Identify which cell holds the provided text, then report its [x, y] central coordinate. 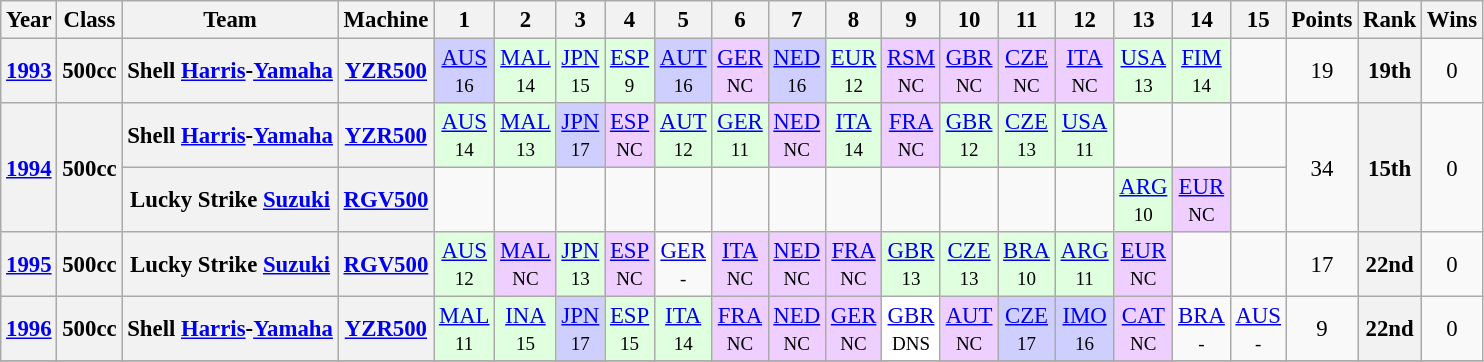
Team [230, 20]
AUS16 [464, 72]
FIM14 [1202, 72]
ARG10 [1144, 200]
GBRNC [968, 72]
AUT12 [682, 136]
34 [1322, 168]
GER11 [740, 136]
Year [29, 20]
BRA10 [1026, 264]
MALNC [526, 264]
1996 [29, 330]
ESP9 [630, 72]
EUR12 [853, 72]
NED16 [796, 72]
AUS- [1258, 330]
7 [796, 20]
IMO16 [1084, 330]
1994 [29, 168]
1 [464, 20]
GBR12 [968, 136]
AUS12 [464, 264]
Class [90, 20]
Wins [1452, 20]
GBRDNS [912, 330]
CATNC [1144, 330]
11 [1026, 20]
15 [1258, 20]
Rank [1390, 20]
6 [740, 20]
13 [1144, 20]
14 [1202, 20]
Machine [386, 20]
MAL13 [526, 136]
2 [526, 20]
GER- [682, 264]
MAL11 [464, 330]
AUTNC [968, 330]
BRA- [1202, 330]
4 [630, 20]
JPN15 [580, 72]
1993 [29, 72]
INA15 [526, 330]
RSMNC [912, 72]
10 [968, 20]
Points [1322, 20]
USA11 [1084, 136]
ARG11 [1084, 264]
15th [1390, 168]
19th [1390, 72]
AUT16 [682, 72]
19 [1322, 72]
GBR13 [912, 264]
CZE17 [1026, 330]
5 [682, 20]
JPN13 [580, 264]
CZENC [1026, 72]
12 [1084, 20]
8 [853, 20]
USA13 [1144, 72]
AUS14 [464, 136]
ESP15 [630, 330]
1995 [29, 264]
17 [1322, 264]
3 [580, 20]
MAL14 [526, 72]
